From the cell containing the given text, extract its center point as (X, Y) coordinate. 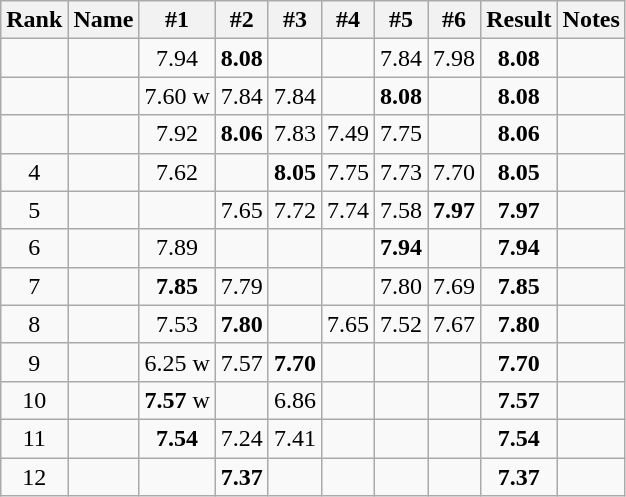
7.67 (454, 324)
7.52 (400, 324)
#2 (242, 20)
9 (34, 362)
Result (519, 20)
7.60 w (177, 96)
7.57 w (177, 400)
7.41 (294, 438)
Rank (34, 20)
7.92 (177, 134)
7.98 (454, 58)
7.49 (348, 134)
6 (34, 248)
11 (34, 438)
7.58 (400, 210)
7.72 (294, 210)
6.25 w (177, 362)
#1 (177, 20)
7.69 (454, 286)
Notes (591, 20)
7.89 (177, 248)
#3 (294, 20)
#4 (348, 20)
12 (34, 477)
7.73 (400, 172)
7 (34, 286)
7.24 (242, 438)
10 (34, 400)
7.74 (348, 210)
4 (34, 172)
7.62 (177, 172)
7.83 (294, 134)
8 (34, 324)
#5 (400, 20)
5 (34, 210)
7.53 (177, 324)
7.79 (242, 286)
Name (104, 20)
6.86 (294, 400)
#6 (454, 20)
